Extract the (X, Y) coordinate from the center of the cell holding the provided text.  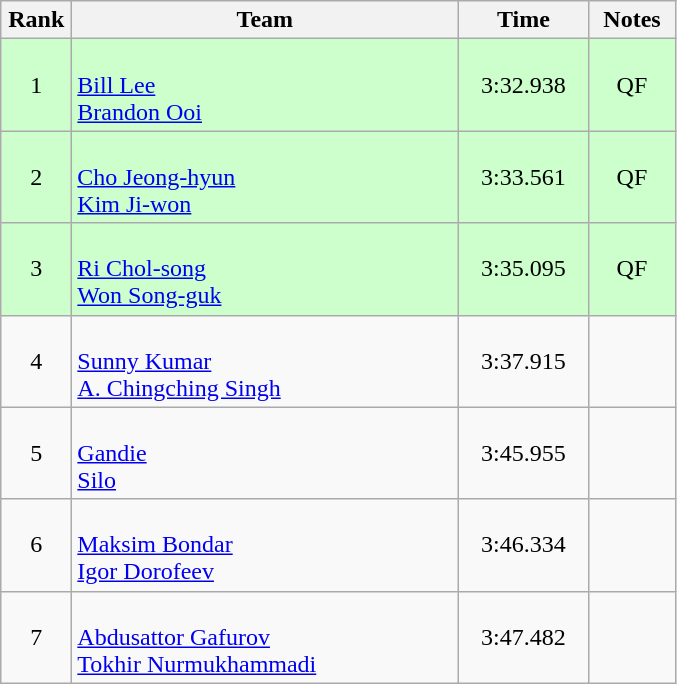
6 (36, 545)
4 (36, 361)
Sunny KumarA. Chingching Singh (265, 361)
3:35.095 (524, 269)
Ri Chol-songWon Song-guk (265, 269)
7 (36, 637)
3:33.561 (524, 177)
3 (36, 269)
3:32.938 (524, 85)
Bill LeeBrandon Ooi (265, 85)
Maksim BondarIgor Dorofeev (265, 545)
5 (36, 453)
3:47.482 (524, 637)
3:46.334 (524, 545)
GandieSilo (265, 453)
Abdusattor GafurovTokhir Nurmukhammadi (265, 637)
Notes (632, 20)
3:37.915 (524, 361)
Rank (36, 20)
2 (36, 177)
Time (524, 20)
Cho Jeong-hyunKim Ji-won (265, 177)
3:45.955 (524, 453)
Team (265, 20)
1 (36, 85)
